Scan for the cell matching the given text and deliver its [X, Y] coordinate at center. 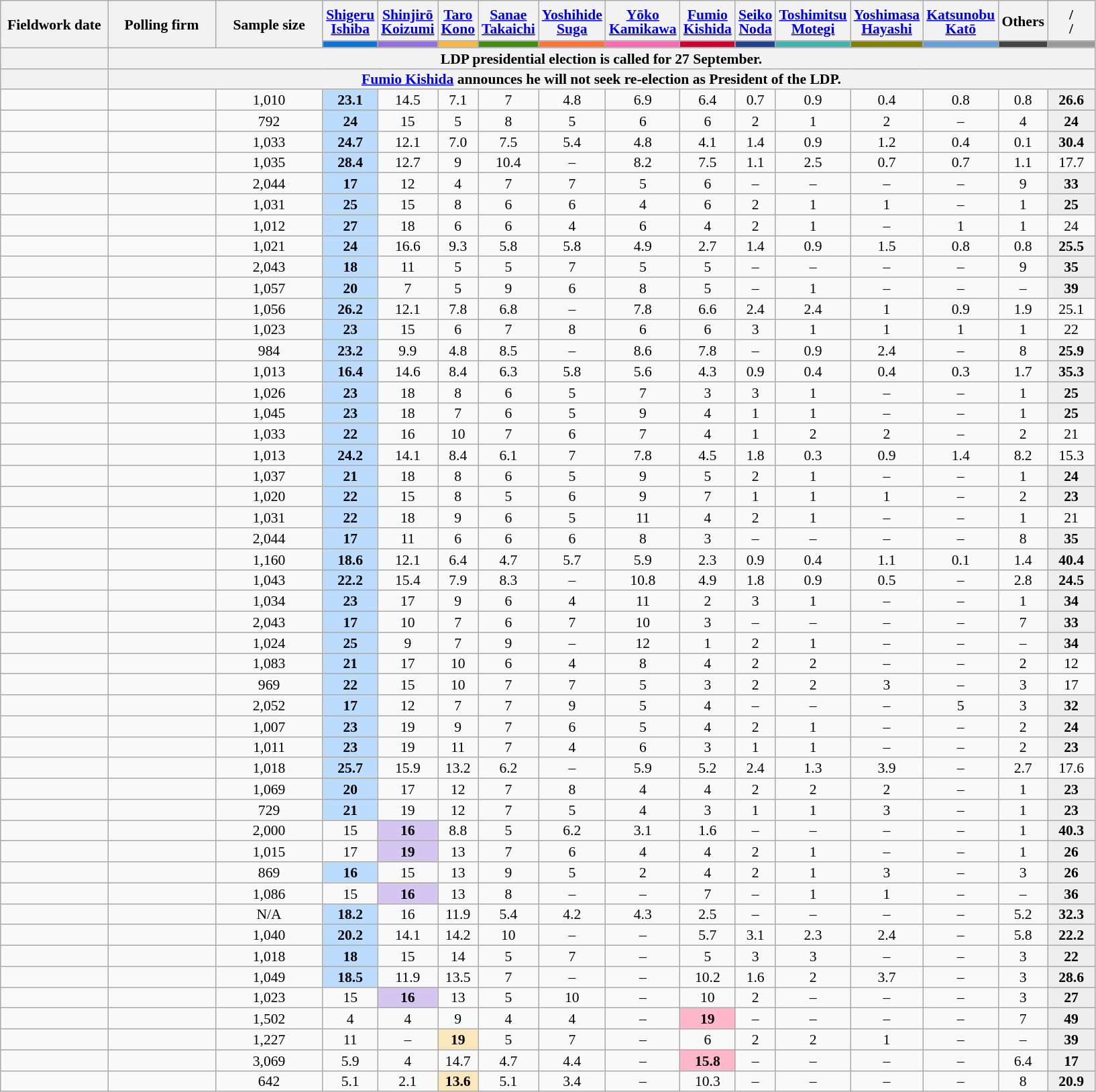
25.1 [1071, 309]
1,020 [269, 496]
14.6 [408, 372]
2.1 [408, 1081]
4.4 [572, 1060]
729 [269, 810]
YōkoKamikawa [643, 21]
20.2 [350, 935]
642 [269, 1081]
23.2 [350, 350]
KatsunobuKatō [961, 21]
1.5 [887, 245]
1,043 [269, 580]
25.7 [350, 769]
1,021 [269, 245]
36 [1071, 893]
4.5 [708, 455]
28.6 [1071, 977]
1,010 [269, 101]
13.2 [457, 769]
15.3 [1071, 455]
Fumio Kishida announces he will not seek re-election as President of the LDP. [601, 79]
16.4 [350, 372]
30.4 [1071, 142]
13.5 [457, 977]
5.6 [643, 372]
ToshimitsuMotegi [813, 21]
1.3 [813, 769]
LDP presidential election is called for 27 September. [601, 58]
35.3 [1071, 372]
1,049 [269, 977]
7.1 [457, 101]
20.9 [1071, 1081]
SeikoNoda [755, 21]
1,069 [269, 789]
28.4 [350, 162]
1,035 [269, 162]
15.4 [408, 580]
8.6 [643, 350]
4.2 [572, 914]
14.2 [457, 935]
18.2 [350, 914]
1,083 [269, 664]
SanaeTakaichi [508, 21]
6.8 [508, 309]
1,011 [269, 747]
YoshihideSuga [572, 21]
16.6 [408, 245]
ShigeruIshiba [350, 21]
869 [269, 872]
7.0 [457, 142]
3.7 [887, 977]
0.5 [887, 580]
1,040 [269, 935]
10.3 [708, 1081]
3.4 [572, 1081]
Polling firm [162, 24]
6.1 [508, 455]
10.4 [508, 162]
40.4 [1071, 559]
15.8 [708, 1060]
17.6 [1071, 769]
18.5 [350, 977]
13.6 [457, 1081]
24.5 [1071, 580]
792 [269, 121]
1,037 [269, 476]
1,024 [269, 643]
24.2 [350, 455]
1,057 [269, 288]
1,502 [269, 1018]
1,227 [269, 1040]
1,086 [269, 893]
8.8 [457, 830]
10.2 [708, 977]
25.5 [1071, 245]
Fieldwork date [54, 24]
25.9 [1071, 350]
12.7 [408, 162]
26.2 [350, 309]
984 [269, 350]
1,007 [269, 726]
1.2 [887, 142]
3,069 [269, 1060]
14.5 [408, 101]
8.3 [508, 580]
ShinjirōKoizumi [408, 21]
7.9 [457, 580]
N/A [269, 914]
TaroKono [457, 21]
1.7 [1023, 372]
24.7 [350, 142]
9.9 [408, 350]
9.3 [457, 245]
18.6 [350, 559]
6.6 [708, 309]
14 [457, 957]
YoshimasaHayashi [887, 21]
10.8 [643, 580]
2,000 [269, 830]
1,160 [269, 559]
1,034 [269, 601]
4.1 [708, 142]
1,056 [269, 309]
32.3 [1071, 914]
1,045 [269, 413]
1,012 [269, 225]
1,026 [269, 392]
32 [1071, 706]
1.9 [1023, 309]
2,052 [269, 706]
Sample size [269, 24]
6.3 [508, 372]
40.3 [1071, 830]
17.7 [1071, 162]
23.1 [350, 101]
14.7 [457, 1060]
Others [1023, 21]
6.9 [643, 101]
1,015 [269, 852]
2.8 [1023, 580]
3.9 [887, 769]
FumioKishida [708, 21]
// [1071, 21]
969 [269, 684]
15.9 [408, 769]
49 [1071, 1018]
8.5 [508, 350]
26.6 [1071, 101]
